Return the [x, y] coordinate for the center point of the cell that contains the specified text.  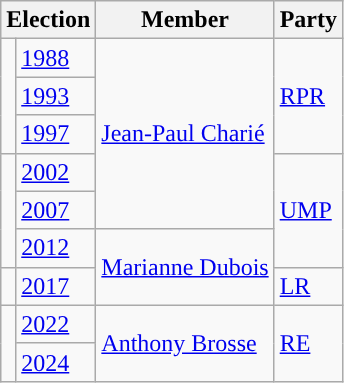
1997 [56, 134]
Anthony Brosse [185, 343]
2007 [56, 210]
RPR [308, 96]
Member [185, 20]
1993 [56, 96]
2024 [56, 362]
Marianne Dubois [185, 267]
2017 [56, 286]
UMP [308, 210]
RE [308, 343]
Jean-Paul Charié [185, 134]
Election [48, 20]
1988 [56, 58]
Party [308, 20]
2002 [56, 172]
2022 [56, 324]
2012 [56, 248]
LR [308, 286]
